Scan for the cell matching the given text and deliver its [X, Y] coordinate at center. 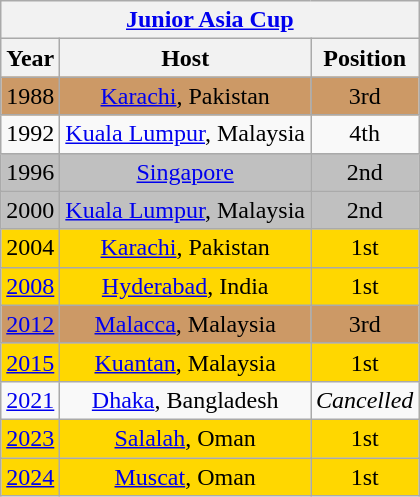
Host [186, 58]
Hyderabad, India [186, 286]
Singapore [186, 172]
Year [30, 58]
2024 [30, 477]
1992 [30, 134]
2023 [30, 438]
Dhaka, Bangladesh [186, 400]
2000 [30, 210]
Malacca, Malaysia [186, 324]
Kuantan, Malaysia [186, 362]
1996 [30, 172]
2015 [30, 362]
1988 [30, 96]
2008 [30, 286]
Salalah, Oman [186, 438]
Muscat, Oman [186, 477]
Position [365, 58]
2012 [30, 324]
2004 [30, 248]
2021 [30, 400]
Junior Asia Cup [210, 20]
4th [365, 134]
Cancelled [365, 400]
